Return the (x, y) coordinate for the center point of the cell that contains the specified text.  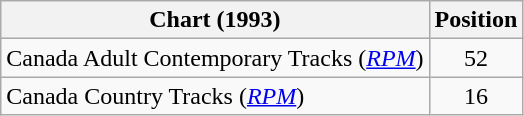
Chart (1993) (215, 20)
52 (476, 58)
Canada Adult Contemporary Tracks (RPM) (215, 58)
Position (476, 20)
Canada Country Tracks (RPM) (215, 96)
16 (476, 96)
